Return [X, Y] of the center of cell containing provided text 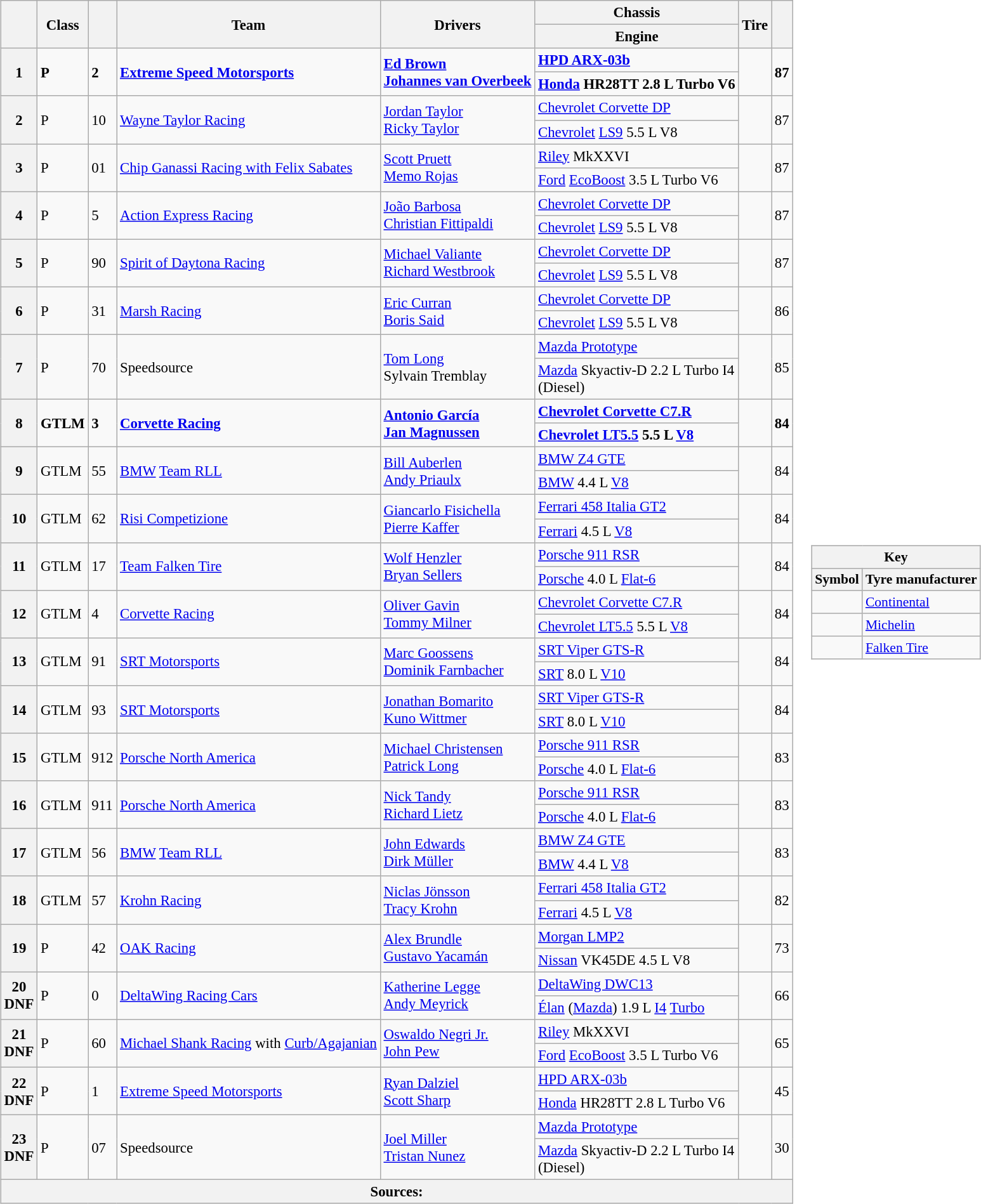
OAK Racing [249, 948]
Action Express Racing [249, 216]
65 [782, 1043]
93 [103, 709]
Sources: [397, 1192]
19 [19, 948]
Michael Valiante Richard Westbrook [457, 263]
Oswaldo Negri Jr. John Pew [457, 1043]
6 [19, 311]
66 [782, 996]
7 [19, 367]
Michael Shank Racing with Curb/Agajanian [249, 1043]
Risi Competizione [249, 519]
70 [103, 367]
Symbol [837, 580]
30 [782, 1147]
Chip Ganassi Racing with Felix Sabates [249, 167]
Continental [921, 602]
22DNF [19, 1091]
Krohn Racing [249, 900]
Morgan LMP2 [637, 936]
60 [103, 1043]
Marsh Racing [249, 311]
Class [63, 24]
DeltaWing Racing Cars [249, 996]
João Barbosa Christian Fittipaldi [457, 216]
31 [103, 311]
Tyre manufacturer [921, 580]
Tire [755, 24]
42 [103, 948]
15 [19, 757]
Ed Brown Johannes van Overbeek [457, 72]
82 [782, 900]
Wolf Henzler Bryan Sellers [457, 566]
Jordan Taylor Ricky Taylor [457, 119]
Oliver Gavin Tommy Milner [457, 614]
14 [19, 709]
13 [19, 661]
911 [103, 804]
Niclas Jönsson Tracy Krohn [457, 900]
Nick Tandy Richard Lietz [457, 804]
Key [896, 557]
20DNF [19, 996]
18 [19, 900]
62 [103, 519]
45 [782, 1091]
Marc Goossens Dominik Farnbacher [457, 661]
Drivers [457, 24]
12 [19, 614]
Antonio García Jan Magnussen [457, 424]
Ryan Dalziel Scott Sharp [457, 1091]
56 [103, 853]
Tom Long Sylvain Tremblay [457, 367]
Spirit of Daytona Racing [249, 263]
Michael Christensen Patrick Long [457, 757]
55 [103, 471]
Joel Miller Tristan Nunez [457, 1147]
Chassis [637, 13]
Alex Brundle Gustavo Yacamán [457, 948]
9 [19, 471]
Nissan VK45DE 4.5 L V8 [637, 960]
0 [103, 996]
912 [103, 757]
23DNF [19, 1147]
90 [103, 263]
Eric Curran Boris Said [457, 311]
Wayne Taylor Racing [249, 119]
21DNF [19, 1043]
Katherine Legge Andy Meyrick [457, 996]
Engine [637, 37]
07 [103, 1147]
11 [19, 566]
57 [103, 900]
16 [19, 804]
Jonathan Bomarito Kuno Wittmer [457, 709]
Michelin [921, 625]
85 [782, 367]
01 [103, 167]
91 [103, 661]
Team Falken Tire [249, 566]
8 [19, 424]
Falken Tire [921, 648]
Giancarlo Fisichella Pierre Kaffer [457, 519]
John Edwards Dirk Müller [457, 853]
73 [782, 948]
86 [782, 311]
Scott Pruett Memo Rojas [457, 167]
Bill Auberlen Andy Priaulx [457, 471]
Team [249, 24]
DeltaWing DWC13 [637, 984]
Élan (Mazda) 1.9 L I4 Turbo [637, 1007]
